Locate the cell with the specified text and output its [X, Y] center coordinate. 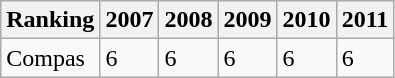
2007 [130, 20]
2011 [365, 20]
2009 [248, 20]
Compas [50, 58]
Ranking [50, 20]
2010 [306, 20]
2008 [188, 20]
